Extract the [X, Y] coordinate from the center of the cell holding the provided text.  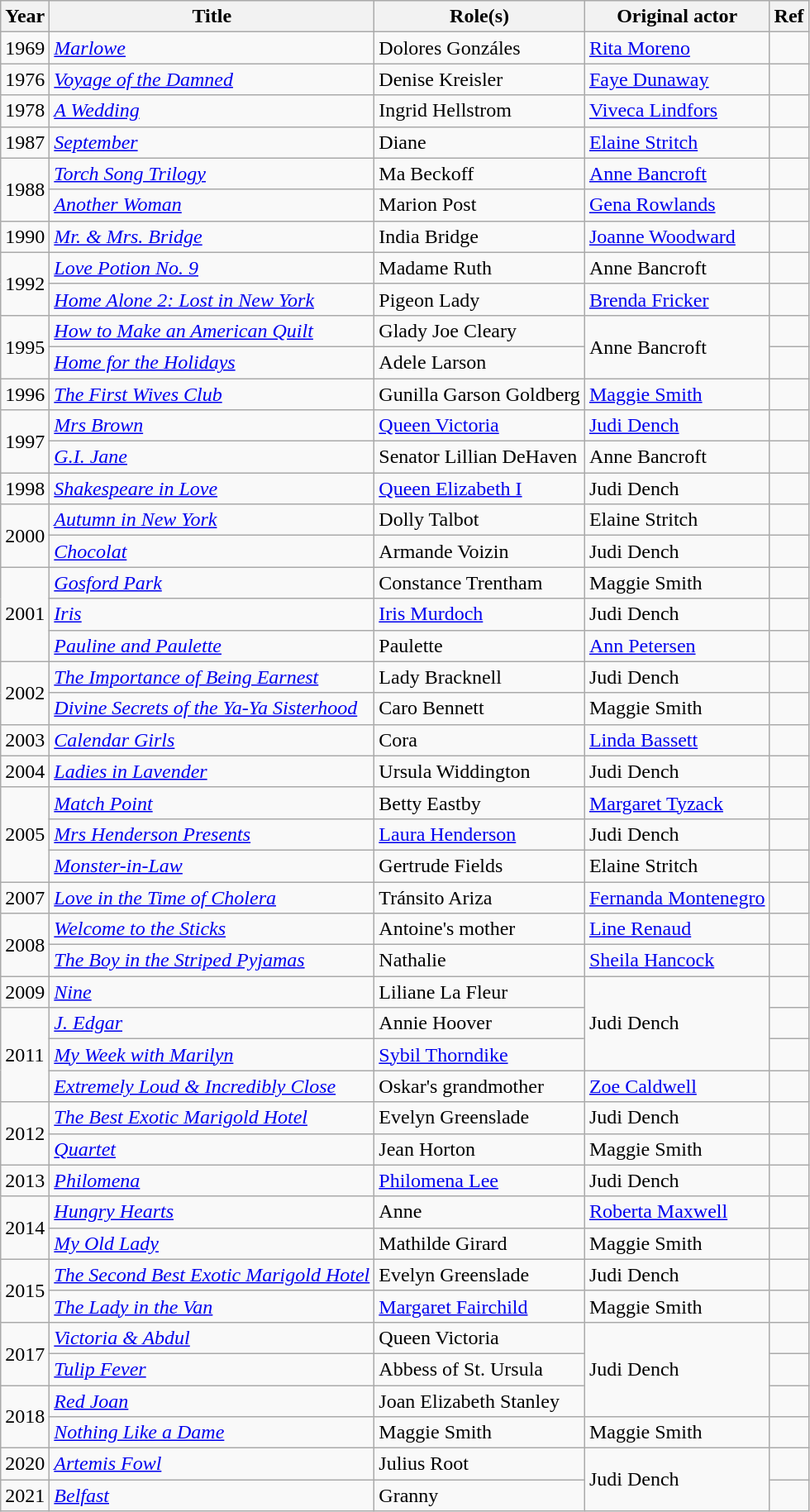
Pigeon Lady [479, 299]
Joan Elizabeth Stanley [479, 1401]
1978 [25, 111]
2014 [25, 1228]
1987 [25, 142]
September [212, 142]
Fernanda Montenegro [677, 897]
Nine [212, 992]
How to Make an American Quilt [212, 331]
Mr. & Mrs. Bridge [212, 236]
Home Alone 2: Lost in New York [212, 299]
1998 [25, 489]
A Wedding [212, 111]
Line Renaud [677, 929]
Iris [212, 614]
1976 [25, 79]
Viveca Lindfors [677, 111]
Jean Horton [479, 1149]
Another Woman [212, 205]
2011 [25, 1055]
Nathalie [479, 961]
Mrs Brown [212, 426]
Role(s) [479, 17]
Calendar Girls [212, 740]
Linda Bassett [677, 740]
Granny [479, 1495]
2020 [25, 1464]
Sybil Thorndike [479, 1055]
Senator Lillian DeHaven [479, 457]
Adele Larson [479, 362]
Mrs Henderson Presents [212, 834]
Abbess of St. Ursula [479, 1369]
2018 [25, 1417]
Philomena [212, 1181]
1997 [25, 441]
2012 [25, 1133]
Divine Secrets of the Ya-Ya Sisterhood [212, 708]
Victoria & Abdul [212, 1338]
Hungry Hearts [212, 1212]
Zoe Caldwell [677, 1086]
1992 [25, 284]
Antoine's mother [479, 929]
Torch Song Trilogy [212, 174]
Extremely Loud & Incredibly Close [212, 1086]
2017 [25, 1353]
2009 [25, 992]
Ladies in Lavender [212, 771]
Mathilde Girard [479, 1243]
Year [25, 17]
Marlowe [212, 48]
Diane [479, 142]
1996 [25, 394]
Red Joan [212, 1401]
Oskar's grandmother [479, 1086]
G.I. Jane [212, 457]
Tulip Fever [212, 1369]
2003 [25, 740]
Pauline and Paulette [212, 646]
2021 [25, 1495]
Annie Hoover [479, 1023]
1995 [25, 346]
Match Point [212, 803]
The Lady in the Van [212, 1306]
Constance Trentham [479, 583]
Margaret Tyzack [677, 803]
Artemis Fowl [212, 1464]
Queen Elizabeth I [479, 489]
2007 [25, 897]
Gosford Park [212, 583]
1990 [25, 236]
India Bridge [479, 236]
2000 [25, 536]
Cora [479, 740]
Iris Murdoch [479, 614]
Love Potion No. 9 [212, 268]
Ingrid Hellstrom [479, 111]
Julius Root [479, 1464]
Armande Voizin [479, 551]
The Second Best Exotic Marigold Hotel [212, 1275]
Autumn in New York [212, 520]
My Week with Marilyn [212, 1055]
Liliane La Fleur [479, 992]
Quartet [212, 1149]
Glady Joe Cleary [479, 331]
Nothing Like a Dame [212, 1433]
Tránsito Ariza [479, 897]
Gertrude Fields [479, 866]
2002 [25, 693]
Gunilla Garson Goldberg [479, 394]
Ann Petersen [677, 646]
Anne [479, 1212]
Margaret Fairchild [479, 1306]
Chocolat [212, 551]
Laura Henderson [479, 834]
Roberta Maxwell [677, 1212]
Ma Beckoff [479, 174]
Dolores Gonzáles [479, 48]
Marion Post [479, 205]
Betty Eastby [479, 803]
The Boy in the Striped Pyjamas [212, 961]
2001 [25, 614]
J. Edgar [212, 1023]
Gena Rowlands [677, 205]
Brenda Fricker [677, 299]
The Importance of Being Earnest [212, 677]
Paulette [479, 646]
The Best Exotic Marigold Hotel [212, 1118]
Voyage of the Damned [212, 79]
2015 [25, 1290]
Joanne Woodward [677, 236]
The First Wives Club [212, 394]
Ursula Widdington [479, 771]
Rita Moreno [677, 48]
2008 [25, 945]
My Old Lady [212, 1243]
Welcome to the Sticks [212, 929]
Home for the Holidays [212, 362]
Sheila Hancock [677, 961]
2013 [25, 1181]
Lady Bracknell [479, 677]
Title [212, 17]
Ref [789, 17]
Shakespeare in Love [212, 489]
Faye Dunaway [677, 79]
Belfast [212, 1495]
Madame Ruth [479, 268]
2004 [25, 771]
Dolly Talbot [479, 520]
Philomena Lee [479, 1181]
1988 [25, 189]
Denise Kreisler [479, 79]
2005 [25, 834]
Love in the Time of Cholera [212, 897]
Caro Bennett [479, 708]
Monster-in-Law [212, 866]
1969 [25, 48]
Original actor [677, 17]
